Pinpoint the cell where the given text exists, returning its [X, Y] midpoint coordinate. 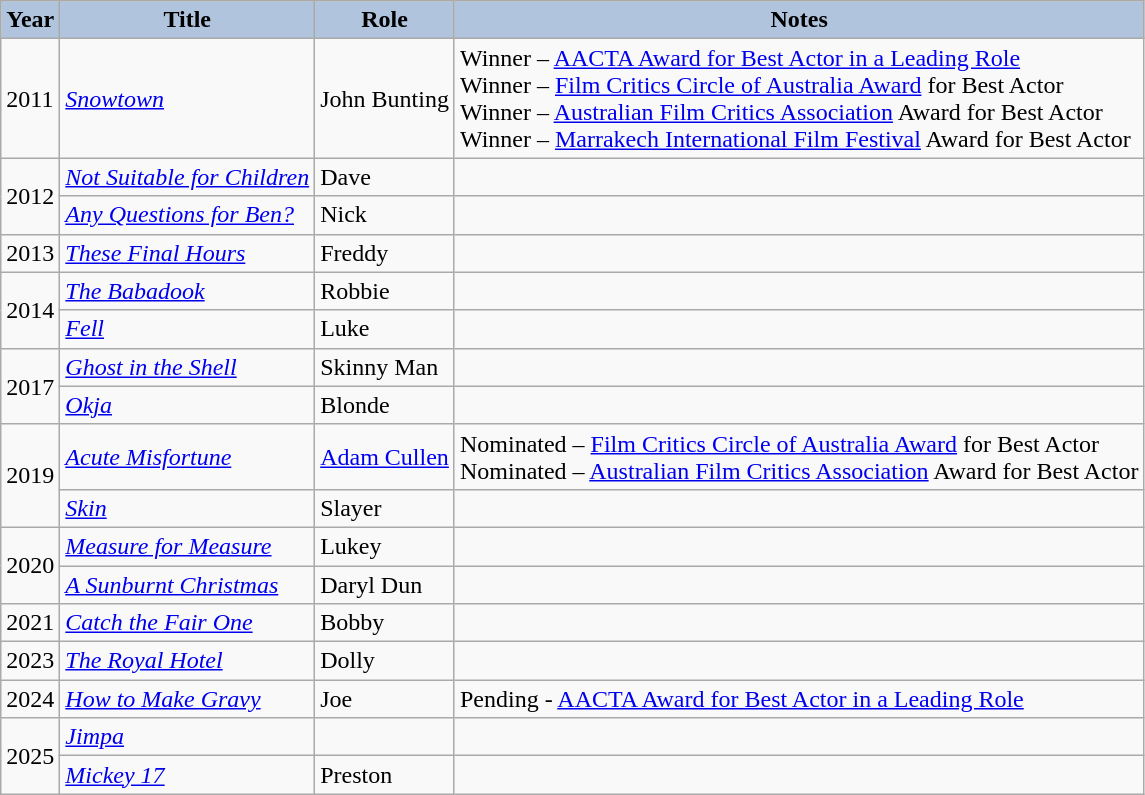
Jimpa [188, 737]
Freddy [385, 253]
Dave [385, 177]
Measure for Measure [188, 546]
2017 [30, 386]
Pending - AACTA Award for Best Actor in a Leading Role [798, 699]
Luke [385, 329]
Skinny Man [385, 367]
Ghost in the Shell [188, 367]
The Babadook [188, 291]
2023 [30, 661]
Title [188, 20]
Nick [385, 215]
2011 [30, 98]
Dolly [385, 661]
2020 [30, 565]
2025 [30, 756]
Catch the Fair One [188, 623]
The Royal Hotel [188, 661]
2014 [30, 310]
Any Questions for Ben? [188, 215]
Robbie [385, 291]
Bobby [385, 623]
2024 [30, 699]
Preston [385, 775]
These Final Hours [188, 253]
Slayer [385, 508]
Daryl Dun [385, 585]
John Bunting [385, 98]
Blonde [385, 405]
Mickey 17 [188, 775]
2013 [30, 253]
Fell [188, 329]
2012 [30, 196]
Skin [188, 508]
Notes [798, 20]
A Sunburnt Christmas [188, 585]
2019 [30, 476]
Joe [385, 699]
Role [385, 20]
Snowtown [188, 98]
How to Make Gravy [188, 699]
Okja [188, 405]
Nominated – Film Critics Circle of Australia Award for Best ActorNominated – Australian Film Critics Association Award for Best Actor [798, 456]
Year [30, 20]
Not Suitable for Children [188, 177]
Lukey [385, 546]
Adam Cullen [385, 456]
Acute Misfortune [188, 456]
2021 [30, 623]
